From the cell containing the given text, extract its center point as [x, y] coordinate. 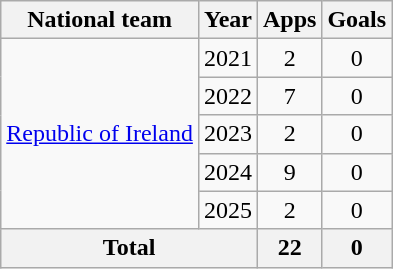
2023 [228, 134]
22 [289, 248]
Total [130, 248]
Goals [357, 20]
9 [289, 172]
2025 [228, 210]
2024 [228, 172]
2022 [228, 96]
7 [289, 96]
National team [100, 20]
Year [228, 20]
Apps [289, 20]
Republic of Ireland [100, 134]
2021 [228, 58]
